Detect which cell encompasses the target text, then output its [x, y] center coordinate. 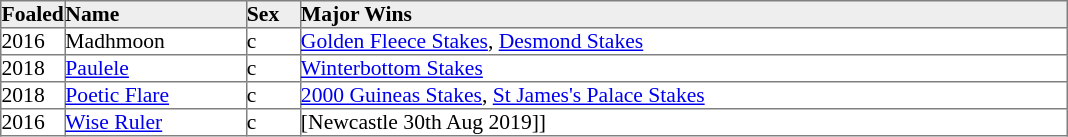
Major Wins [683, 14]
2000 Guineas Stakes, St James's Palace Stakes [683, 96]
Sex [273, 14]
[Newcastle 30th Aug 2019]] [683, 122]
Name [156, 14]
Madhmoon [156, 42]
Golden Fleece Stakes, Desmond Stakes [683, 42]
Foaled [33, 14]
Winterbottom Stakes [683, 68]
Poetic Flare [156, 96]
Wise Ruler [156, 122]
Paulele [156, 68]
